Determine the [X, Y] coordinate at the center of the cell enclosing the given text.  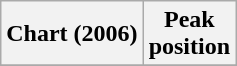
Chart (2006) [72, 34]
Peakposition [189, 34]
